Scan for the cell matching the given text and deliver its [X, Y] coordinate at center. 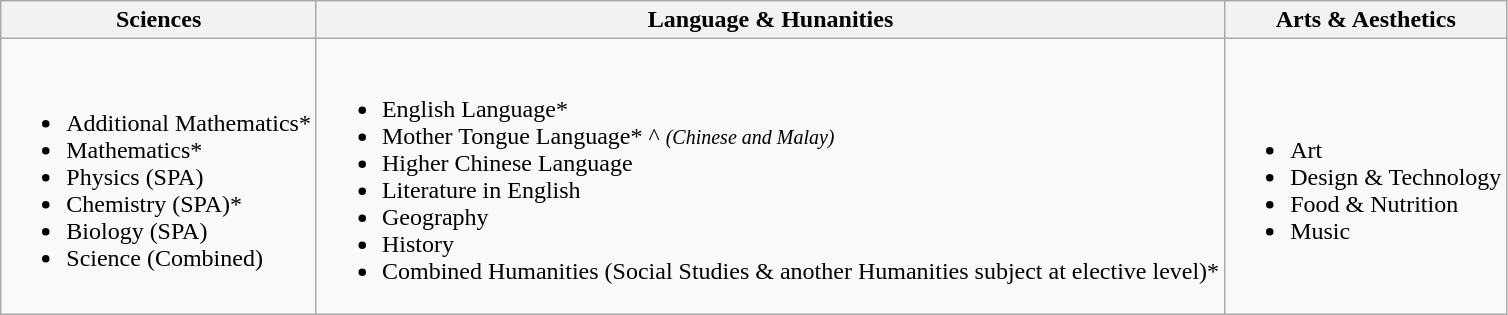
ArtDesign & TechnologyFood & NutritionMusic [1366, 176]
Arts & Aesthetics [1366, 20]
Sciences [159, 20]
Additional Mathematics*Mathematics*Physics (SPA)Chemistry (SPA)*Biology (SPA)Science (Combined) [159, 176]
Language & Hunanities [770, 20]
